Extract the (x, y) coordinate from the center of the cell holding the provided text.  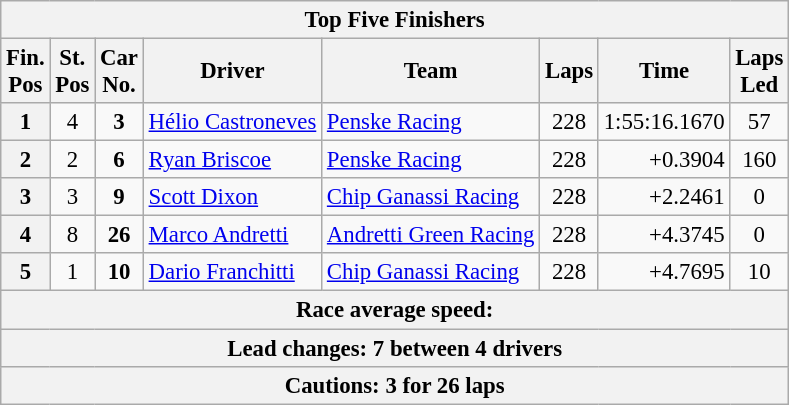
9 (120, 197)
St.Pos (72, 72)
+2.2461 (664, 197)
Fin.Pos (26, 72)
26 (120, 235)
Time (664, 72)
Top Five Finishers (395, 20)
Andretti Green Racing (431, 235)
+4.3745 (664, 235)
Team (431, 72)
Driver (232, 72)
CarNo. (120, 72)
Dario Franchitti (232, 273)
8 (72, 235)
Ryan Briscoe (232, 160)
5 (26, 273)
+4.7695 (664, 273)
57 (760, 122)
Race average speed: (395, 310)
Lead changes: 7 between 4 drivers (395, 348)
Laps (570, 72)
Scott Dixon (232, 197)
Marco Andretti (232, 235)
Hélio Castroneves (232, 122)
+0.3904 (664, 160)
1:55:16.1670 (664, 122)
LapsLed (760, 72)
6 (120, 160)
Cautions: 3 for 26 laps (395, 385)
160 (760, 160)
